Return the (x, y) coordinate for the center point of the cell that contains the specified text.  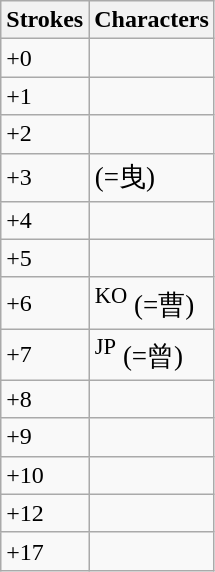
+8 (45, 399)
+1 (45, 96)
+12 (45, 513)
+0 (45, 58)
+6 (45, 302)
+5 (45, 258)
(=曳) (152, 177)
+7 (45, 354)
JP (=曾) (152, 354)
+2 (45, 134)
Characters (152, 20)
+10 (45, 475)
+3 (45, 177)
+9 (45, 437)
+17 (45, 551)
+4 (45, 220)
KO (=曹) (152, 302)
Strokes (45, 20)
